Provide the (x, y) coordinate of the cell's center where the given text is located.  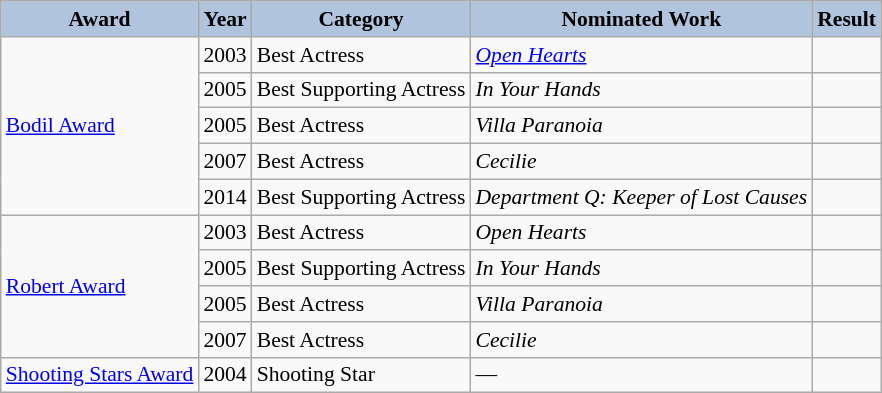
Award (100, 19)
Category (362, 19)
Bodil Award (100, 126)
Result (846, 19)
Robert Award (100, 286)
Department Q: Keeper of Lost Causes (641, 197)
— (641, 375)
Nominated Work (641, 19)
2004 (224, 375)
Shooting Stars Award (100, 375)
2014 (224, 197)
Shooting Star (362, 375)
Year (224, 19)
